Return [x, y] of the center of cell containing provided text 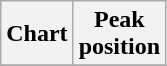
Peakposition [119, 34]
Chart [37, 34]
